Detect which cell encompasses the target text, then output its [x, y] center coordinate. 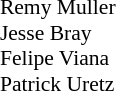
Felipe Viana [58, 59]
Jesse Bray [58, 33]
